Output the (x, y) coordinate of the center of the cell containing the given text.  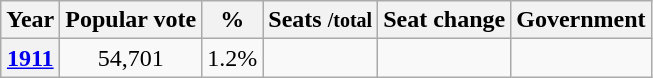
1.2% (232, 58)
Government (581, 20)
% (232, 20)
Popular vote (131, 20)
Seats /total (320, 20)
Year (30, 20)
54,701 (131, 58)
Seat change (444, 20)
1911 (30, 58)
